Detect which cell encompasses the target text, then output its [x, y] center coordinate. 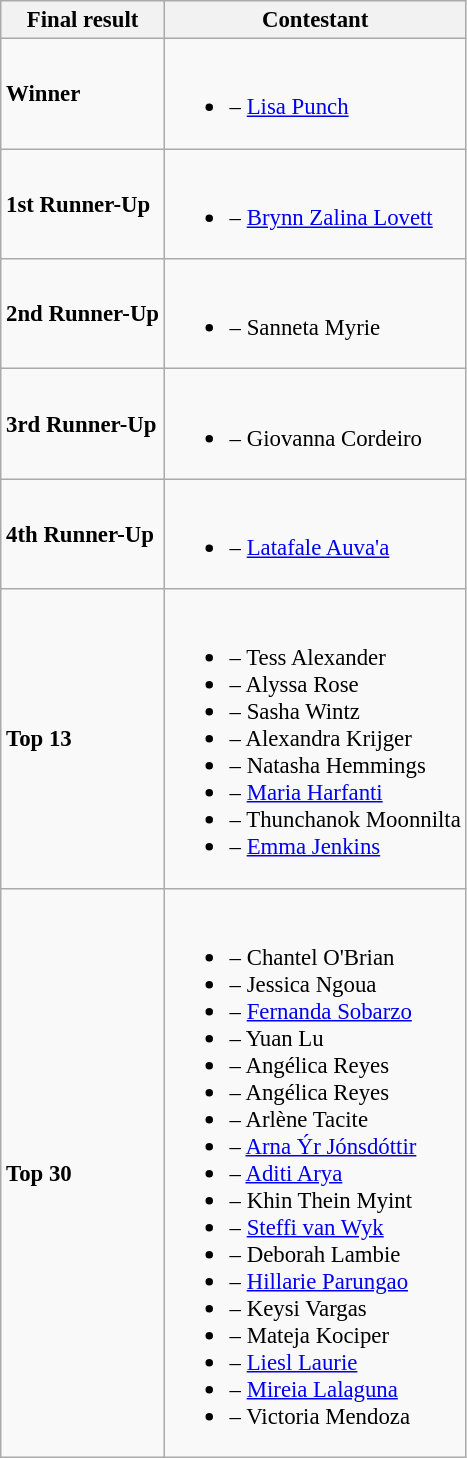
4th Runner-Up [83, 534]
2nd Runner-Up [83, 314]
1st Runner-Up [83, 204]
Top 13 [83, 738]
– Giovanna Cordeiro [315, 424]
Top 30 [83, 1172]
Winner [83, 94]
– Brynn Zalina Lovett [315, 204]
3rd Runner-Up [83, 424]
Contestant [315, 20]
– Tess Alexander – Alyssa Rose – Sasha Wintz – Alexandra Krijger – Natasha Hemmings – Maria Harfanti – Thunchanok Moonnilta – Emma Jenkins [315, 738]
– Lisa Punch [315, 94]
Final result [83, 20]
– Sanneta Myrie [315, 314]
– Latafale Auva'a [315, 534]
